Provide the [x, y] coordinate of the cell's center where the given text is located.  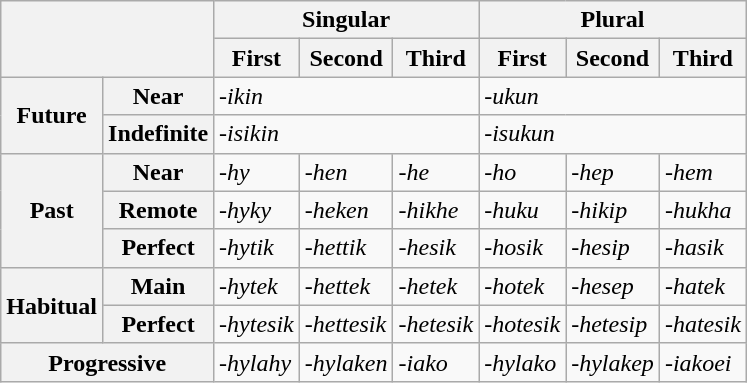
-hytesik [257, 324]
-hikhe [436, 210]
-hylako [522, 362]
Plural [613, 20]
-hukha [702, 210]
-hotesik [522, 324]
-hylahy [257, 362]
-hesip [613, 248]
-hasik [702, 248]
-hatesik [702, 324]
-hy [257, 172]
-hettesik [346, 324]
-hem [702, 172]
-huku [522, 210]
-isukun [613, 134]
-hetek [436, 286]
-hosik [522, 248]
-ikin [346, 96]
-hytik [257, 248]
-he [436, 172]
-hettik [346, 248]
-hylakep [613, 362]
-heken [346, 210]
-hesep [613, 286]
-hytek [257, 286]
-ukun [613, 96]
-hylaken [346, 362]
Remote [158, 210]
-hen [346, 172]
-hetesik [436, 324]
-hyky [257, 210]
Main [158, 286]
Indefinite [158, 134]
-hatek [702, 286]
-hettek [346, 286]
-iako [436, 362]
Past [52, 210]
Habitual [52, 305]
Future [52, 115]
-isikin [346, 134]
-hikip [613, 210]
-hep [613, 172]
-ho [522, 172]
-hotek [522, 286]
-hetesip [613, 324]
-hesik [436, 248]
Singular [346, 20]
-iakoei [702, 362]
Progressive [108, 362]
